For the text-containing cell, return its midpoint in (X, Y) coordinate format. 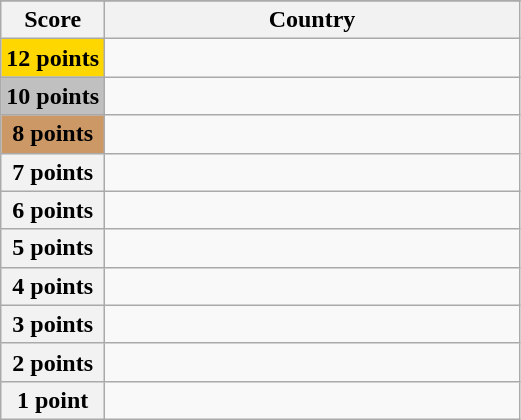
1 point (53, 400)
Country (312, 20)
7 points (53, 172)
5 points (53, 248)
10 points (53, 96)
8 points (53, 134)
Score (53, 20)
6 points (53, 210)
12 points (53, 58)
4 points (53, 286)
3 points (53, 324)
2 points (53, 362)
